Pinpoint the cell where the given text exists, returning its (X, Y) midpoint coordinate. 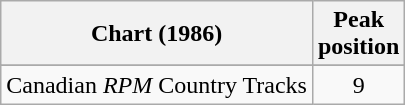
Peakposition (358, 34)
Canadian RPM Country Tracks (157, 85)
9 (358, 85)
Chart (1986) (157, 34)
